Search for the cell housing the specified text and yield its (x, y) center coordinate. 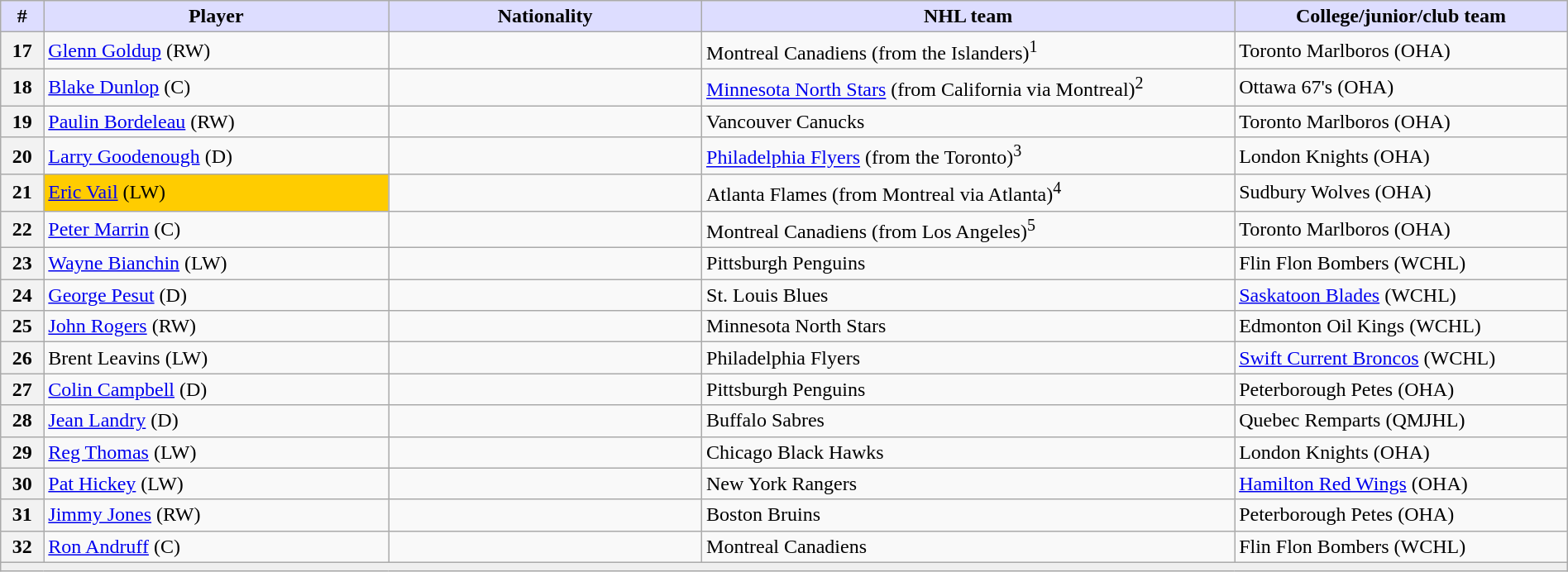
Player (217, 17)
Larry Goodenough (D) (217, 155)
Eric Vail (LW) (217, 193)
17 (22, 51)
Pat Hickey (LW) (217, 484)
John Rogers (RW) (217, 327)
Edmonton Oil Kings (WCHL) (1401, 327)
Saskatoon Blades (WCHL) (1401, 295)
18 (22, 88)
20 (22, 155)
30 (22, 484)
29 (22, 452)
23 (22, 264)
Boston Bruins (968, 515)
Buffalo Sabres (968, 421)
Hamilton Red Wings (OHA) (1401, 484)
Minnesota North Stars (from California via Montreal)2 (968, 88)
Wayne Bianchin (LW) (217, 264)
Glenn Goldup (RW) (217, 51)
Minnesota North Stars (968, 327)
25 (22, 327)
32 (22, 546)
George Pesut (D) (217, 295)
26 (22, 358)
Philadelphia Flyers (968, 358)
St. Louis Blues (968, 295)
19 (22, 122)
Jimmy Jones (RW) (217, 515)
22 (22, 230)
Chicago Black Hawks (968, 452)
Colin Campbell (D) (217, 389)
24 (22, 295)
NHL team (968, 17)
Sudbury Wolves (OHA) (1401, 193)
Peter Marrin (C) (217, 230)
Paulin Bordeleau (RW) (217, 122)
Montreal Canadiens (from the Islanders)1 (968, 51)
Atlanta Flames (from Montreal via Atlanta)4 (968, 193)
College/junior/club team (1401, 17)
New York Rangers (968, 484)
28 (22, 421)
31 (22, 515)
Quebec Remparts (QMJHL) (1401, 421)
Montreal Canadiens (968, 546)
Brent Leavins (LW) (217, 358)
# (22, 17)
Nationality (546, 17)
Vancouver Canucks (968, 122)
Jean Landry (D) (217, 421)
Reg Thomas (LW) (217, 452)
Swift Current Broncos (WCHL) (1401, 358)
Montreal Canadiens (from Los Angeles)5 (968, 230)
Ottawa 67's (OHA) (1401, 88)
27 (22, 389)
Philadelphia Flyers (from the Toronto)3 (968, 155)
Blake Dunlop (C) (217, 88)
Ron Andruff (C) (217, 546)
21 (22, 193)
